Return (x, y) of the center of cell containing provided text 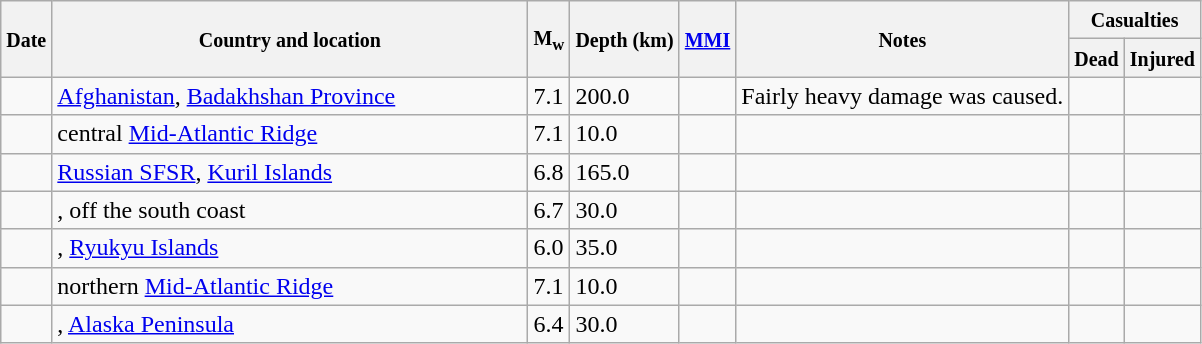
Russian SFSR, Kuril Islands (290, 172)
central Mid-Atlantic Ridge (290, 134)
165.0 (624, 172)
Depth (km) (624, 39)
Injured (1162, 58)
Fairly heavy damage was caused. (902, 96)
6.8 (549, 172)
Notes (902, 39)
6.0 (549, 248)
, Ryukyu Islands (290, 248)
MMI (708, 39)
6.7 (549, 210)
200.0 (624, 96)
, off the south coast (290, 210)
Casualties (1135, 20)
35.0 (624, 248)
6.4 (549, 324)
Afghanistan, Badakhshan Province (290, 96)
northern Mid-Atlantic Ridge (290, 286)
Mw (549, 39)
Country and location (290, 39)
Dead (1097, 58)
, Alaska Peninsula (290, 324)
Date (26, 39)
